Search for the cell housing the specified text and yield its [x, y] center coordinate. 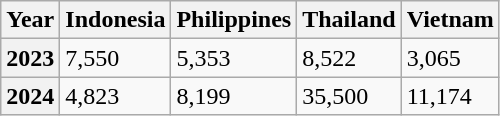
3,065 [450, 58]
Indonesia [116, 20]
8,199 [234, 96]
8,522 [349, 58]
Year [30, 20]
11,174 [450, 96]
7,550 [116, 58]
Vietnam [450, 20]
2024 [30, 96]
Philippines [234, 20]
5,353 [234, 58]
35,500 [349, 96]
2023 [30, 58]
Thailand [349, 20]
4,823 [116, 96]
